Provide the [X, Y] coordinate of the cell's center where the given text is located.  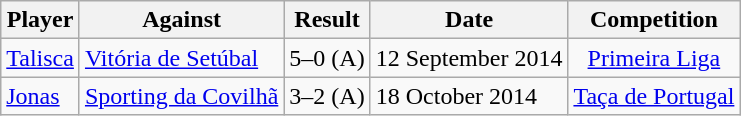
Competition [654, 20]
Talisca [40, 58]
5–0 (A) [327, 58]
Player [40, 20]
Primeira Liga [654, 58]
Result [327, 20]
12 September 2014 [469, 58]
Against [181, 20]
Vitória de Setúbal [181, 58]
Jonas [40, 96]
18 October 2014 [469, 96]
Sporting da Covilhã [181, 96]
3–2 (A) [327, 96]
Date [469, 20]
Taça de Portugal [654, 96]
